Determine the (x, y) coordinate at the center of the cell enclosing the given text.  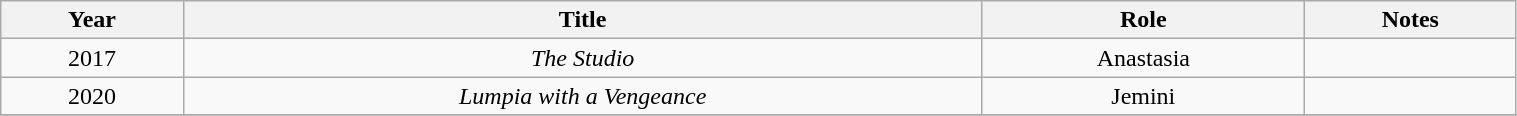
The Studio (582, 58)
Role (1144, 20)
Title (582, 20)
Jemini (1144, 96)
Lumpia with a Vengeance (582, 96)
Year (92, 20)
2020 (92, 96)
2017 (92, 58)
Notes (1410, 20)
Anastasia (1144, 58)
